Output the (X, Y) coordinate of the center of the cell containing the given text.  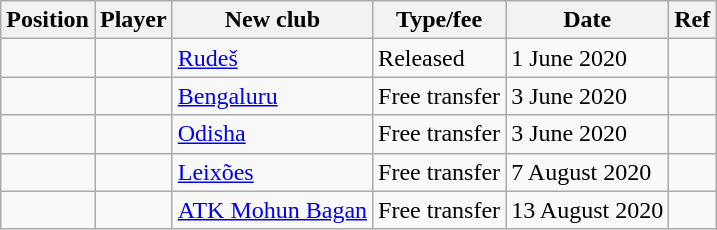
13 August 2020 (588, 210)
Released (440, 58)
Date (588, 20)
Rudeš (272, 58)
Type/fee (440, 20)
Player (133, 20)
Bengaluru (272, 96)
1 June 2020 (588, 58)
ATK Mohun Bagan (272, 210)
New club (272, 20)
Ref (692, 20)
7 August 2020 (588, 172)
Odisha (272, 134)
Leixões (272, 172)
Position (48, 20)
